Provide the (x, y) coordinate of the cell's center where the given text is located.  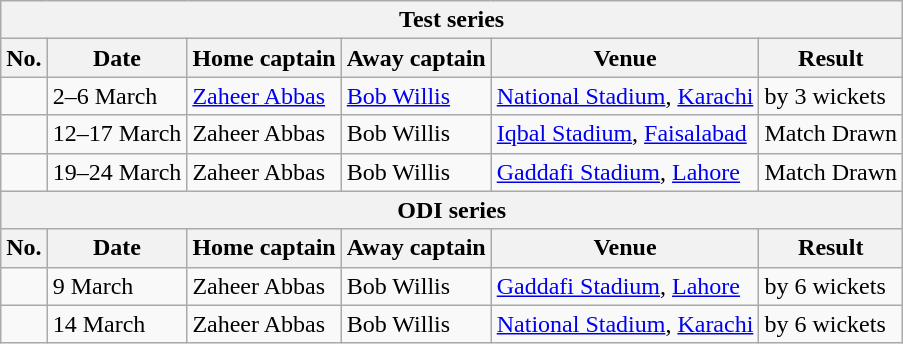
2–6 March (117, 96)
12–17 March (117, 134)
Test series (452, 20)
9 March (117, 286)
ODI series (452, 210)
19–24 March (117, 172)
14 March (117, 324)
Iqbal Stadium, Faisalabad (625, 134)
by 3 wickets (831, 96)
